Extract the [X, Y] coordinate from the center of the cell holding the provided text.  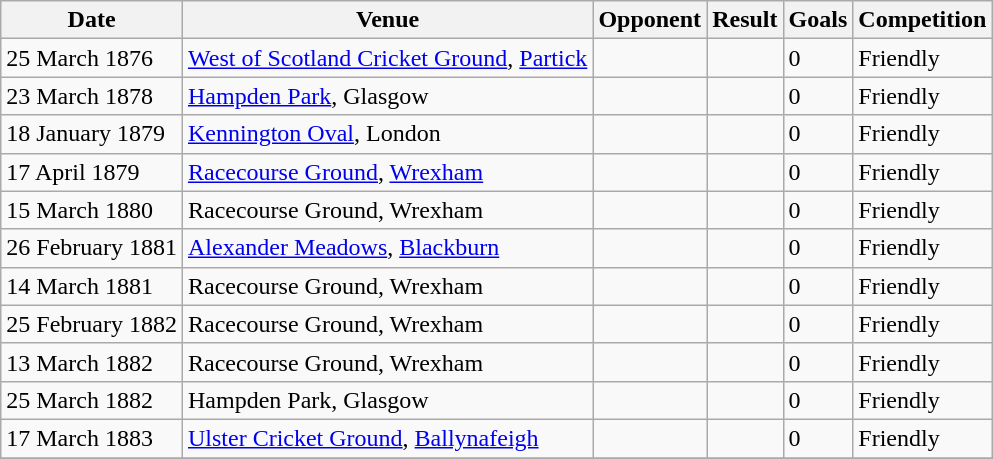
23 March 1878 [92, 96]
14 March 1881 [92, 286]
Competition [922, 20]
17 April 1879 [92, 172]
25 March 1876 [92, 58]
Alexander Meadows, Blackburn [387, 248]
25 March 1882 [92, 400]
Kennington Oval, London [387, 134]
13 March 1882 [92, 362]
15 March 1880 [92, 210]
17 March 1883 [92, 438]
Ulster Cricket Ground, Ballynafeigh [387, 438]
Goals [818, 20]
18 January 1879 [92, 134]
Result [745, 20]
26 February 1881 [92, 248]
Opponent [650, 20]
West of Scotland Cricket Ground, Partick [387, 58]
25 February 1882 [92, 324]
Date [92, 20]
Venue [387, 20]
